Return [x, y] of the center of cell containing provided text 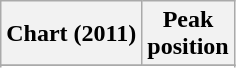
Peakposition [188, 34]
Chart (2011) [72, 34]
